Search for the cell housing the specified text and yield its (X, Y) center coordinate. 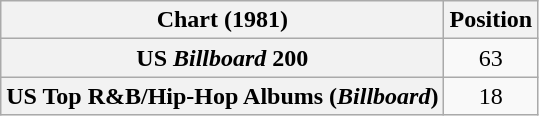
63 (491, 58)
Position (491, 20)
US Billboard 200 (222, 58)
18 (491, 96)
Chart (1981) (222, 20)
US Top R&B/Hip-Hop Albums (Billboard) (222, 96)
